Capture the cell that displays the provided text and extract its (X, Y) central coordinate. 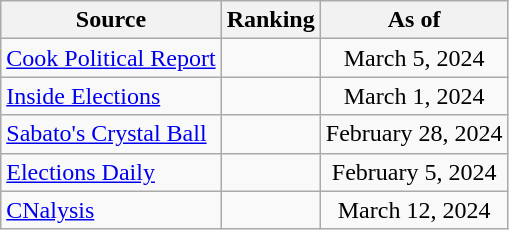
Source (111, 20)
Cook Political Report (111, 58)
March 1, 2024 (414, 96)
February 28, 2024 (414, 134)
February 5, 2024 (414, 172)
Inside Elections (111, 96)
Ranking (270, 20)
As of (414, 20)
Elections Daily (111, 172)
CNalysis (111, 210)
March 12, 2024 (414, 210)
Sabato's Crystal Ball (111, 134)
March 5, 2024 (414, 58)
